Output the [X, Y] coordinate of the center of the cell containing the given text.  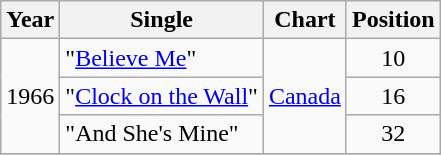
32 [393, 134]
10 [393, 58]
Single [162, 20]
"Believe Me" [162, 58]
Canada [304, 96]
Position [393, 20]
Chart [304, 20]
1966 [30, 96]
"Clock on the Wall" [162, 96]
16 [393, 96]
Year [30, 20]
"And She's Mine" [162, 134]
